Return the (X, Y) coordinate for the center point of the cell that contains the specified text.  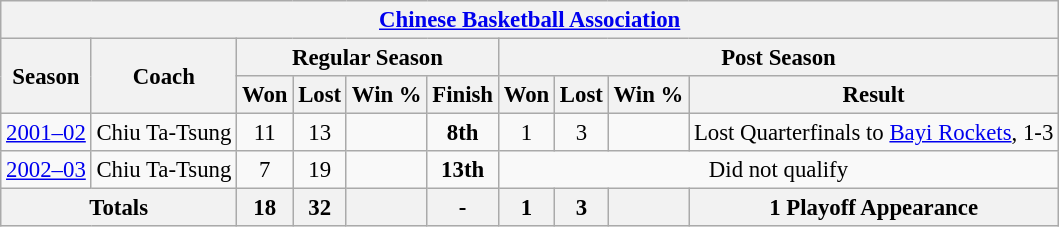
8th (462, 133)
Chinese Basketball Association (530, 20)
1 Playoff Appearance (874, 208)
2002–03 (46, 170)
18 (265, 208)
Totals (119, 208)
11 (265, 133)
Post Season (778, 58)
Finish (462, 95)
- (462, 208)
32 (320, 208)
Lost Quarterfinals to Bayi Rockets, 1-3 (874, 133)
Coach (164, 76)
7 (265, 170)
Result (874, 95)
Did not qualify (778, 170)
Regular Season (368, 58)
2001–02 (46, 133)
13th (462, 170)
Season (46, 76)
19 (320, 170)
13 (320, 133)
